Capture the cell that displays the provided text and extract its (X, Y) central coordinate. 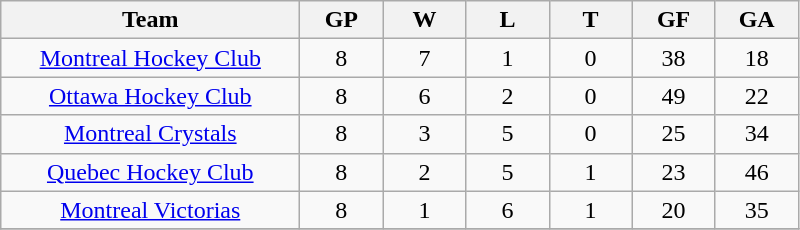
Montreal Hockey Club (150, 58)
GA (756, 20)
Quebec Hockey Club (150, 172)
L (508, 20)
GP (342, 20)
49 (674, 96)
18 (756, 58)
20 (674, 210)
7 (424, 58)
T (590, 20)
Ottawa Hockey Club (150, 96)
W (424, 20)
Montreal Crystals (150, 134)
38 (674, 58)
34 (756, 134)
GF (674, 20)
22 (756, 96)
25 (674, 134)
Montreal Victorias (150, 210)
35 (756, 210)
3 (424, 134)
46 (756, 172)
23 (674, 172)
Team (150, 20)
